From the cell containing the given text, extract its center point as [x, y] coordinate. 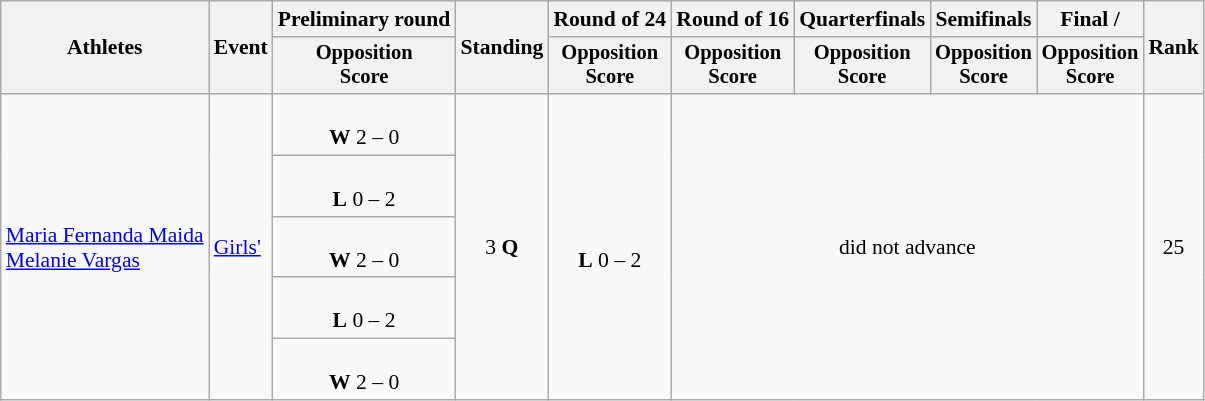
Event [241, 48]
Preliminary round [364, 19]
did not advance [907, 247]
3 Q [502, 247]
Maria Fernanda MaidaMelanie Vargas [105, 247]
Athletes [105, 48]
Round of 24 [610, 19]
Rank [1174, 48]
Final / [1090, 19]
Round of 16 [732, 19]
Girls' [241, 247]
25 [1174, 247]
Quarterfinals [862, 19]
Semifinals [984, 19]
Standing [502, 48]
